Return the (X, Y) coordinate for the center point of the cell that contains the specified text.  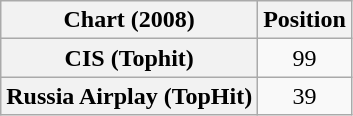
Chart (2008) (130, 20)
99 (305, 58)
Russia Airplay (TopHit) (130, 96)
Position (305, 20)
39 (305, 96)
CIS (Tophit) (130, 58)
